Scan for the cell matching the given text and deliver its (x, y) coordinate at center. 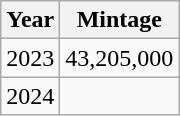
2024 (30, 96)
Year (30, 20)
2023 (30, 58)
43,205,000 (120, 58)
Mintage (120, 20)
